Find where the given text appears and provide that cell's center as [X, Y] coordinate. 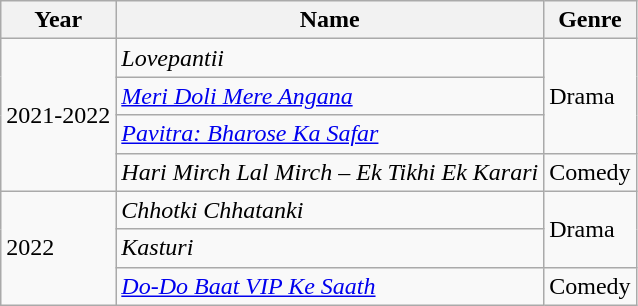
Pavitra: Bharose Ka Safar [330, 134]
Meri Doli Mere Angana [330, 96]
Genre [590, 20]
Hari Mirch Lal Mirch – Ek Tikhi Ek Karari [330, 172]
Kasturi [330, 248]
2021-2022 [58, 115]
Lovepantii [330, 58]
Do-Do Baat VIP Ke Saath [330, 286]
2022 [58, 248]
Year [58, 20]
Chhotki Chhatanki [330, 210]
Name [330, 20]
